For the text-containing cell, return its midpoint in [x, y] coordinate format. 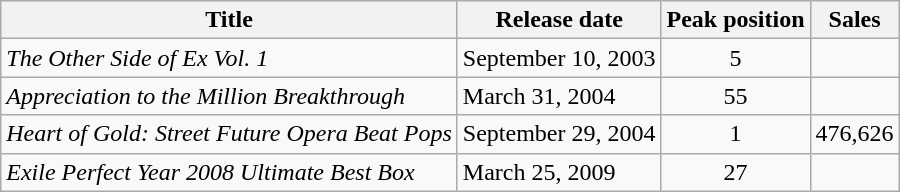
September 10, 2003 [559, 58]
Heart of Gold: Street Future Opera Beat Pops [230, 134]
Release date [559, 20]
The Other Side of Ex Vol. 1 [230, 58]
476,626 [854, 134]
27 [736, 172]
March 25, 2009 [559, 172]
Sales [854, 20]
55 [736, 96]
Title [230, 20]
March 31, 2004 [559, 96]
Peak position [736, 20]
1 [736, 134]
September 29, 2004 [559, 134]
Exile Perfect Year 2008 Ultimate Best Box [230, 172]
Appreciation to the Million Breakthrough [230, 96]
5 [736, 58]
